Search for the cell housing the specified text and yield its (X, Y) center coordinate. 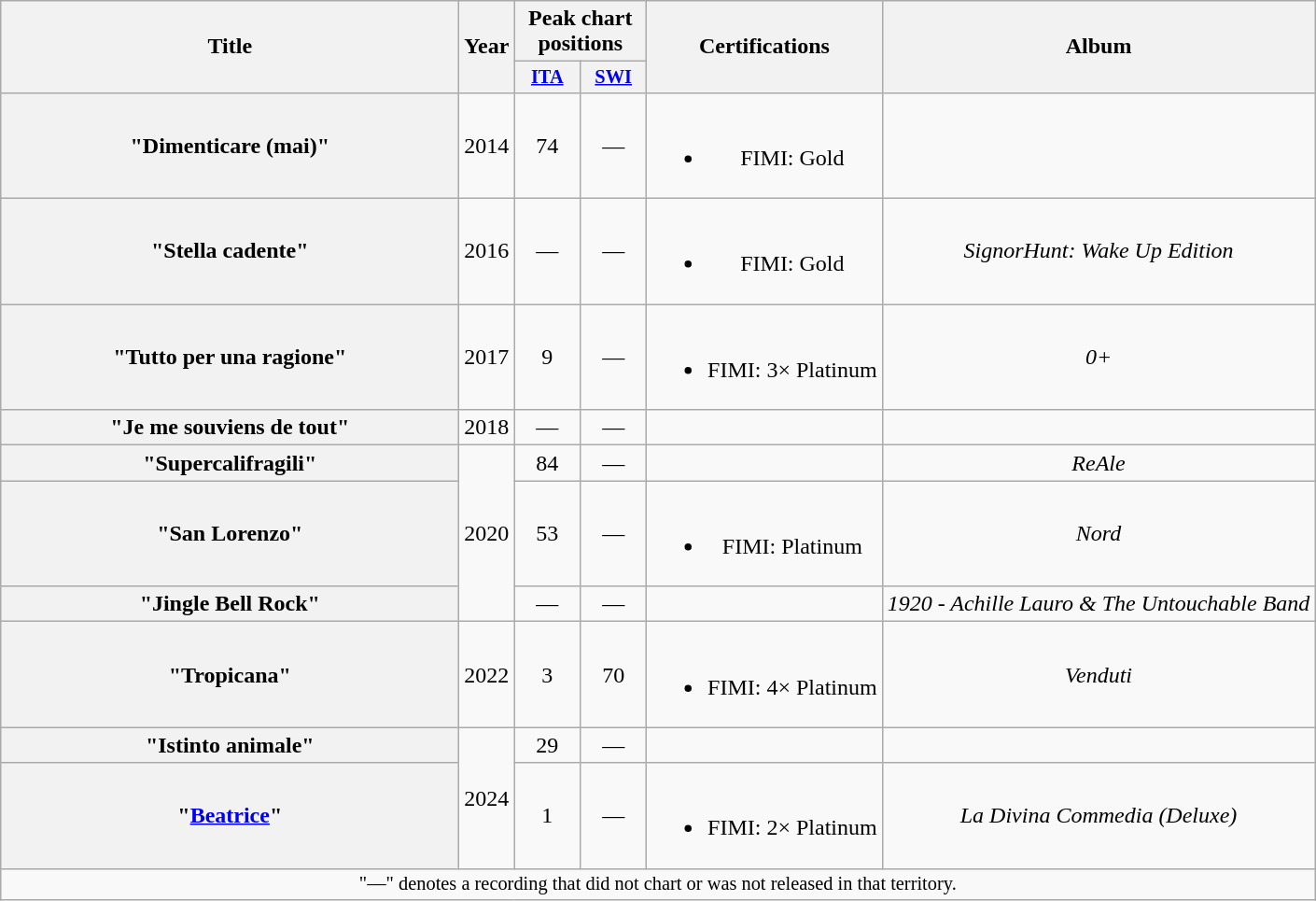
2022 (487, 674)
Year (487, 47)
9 (547, 357)
70 (614, 674)
1 (547, 816)
"Tutto per una ragione" (230, 357)
"Jingle Bell Rock" (230, 604)
"Dimenticare (mai)" (230, 146)
2014 (487, 146)
3 (547, 674)
"—" denotes a recording that did not chart or was not released in that territory. (658, 884)
2016 (487, 252)
Certifications (765, 47)
84 (547, 463)
74 (547, 146)
"Stella cadente" (230, 252)
FIMI: 3× Platinum (765, 357)
FIMI: Platinum (765, 534)
2017 (487, 357)
2018 (487, 428)
"Je me souviens de tout" (230, 428)
"Tropicana" (230, 674)
Venduti (1099, 674)
2024 (487, 797)
"San Lorenzo" (230, 534)
0+ (1099, 357)
Nord (1099, 534)
"Supercalifragili" (230, 463)
2020 (487, 534)
Title (230, 47)
53 (547, 534)
SWI (614, 77)
"Istinto animale" (230, 745)
FIMI: 4× Platinum (765, 674)
Peak chart positions (581, 32)
La Divina Commedia (Deluxe) (1099, 816)
ITA (547, 77)
Album (1099, 47)
ReAle (1099, 463)
"Beatrice" (230, 816)
1920 - Achille Lauro & The Untouchable Band (1099, 604)
29 (547, 745)
SignorHunt: Wake Up Edition (1099, 252)
FIMI: 2× Platinum (765, 816)
